Return the [X, Y] coordinate for the center point of the cell that contains the specified text.  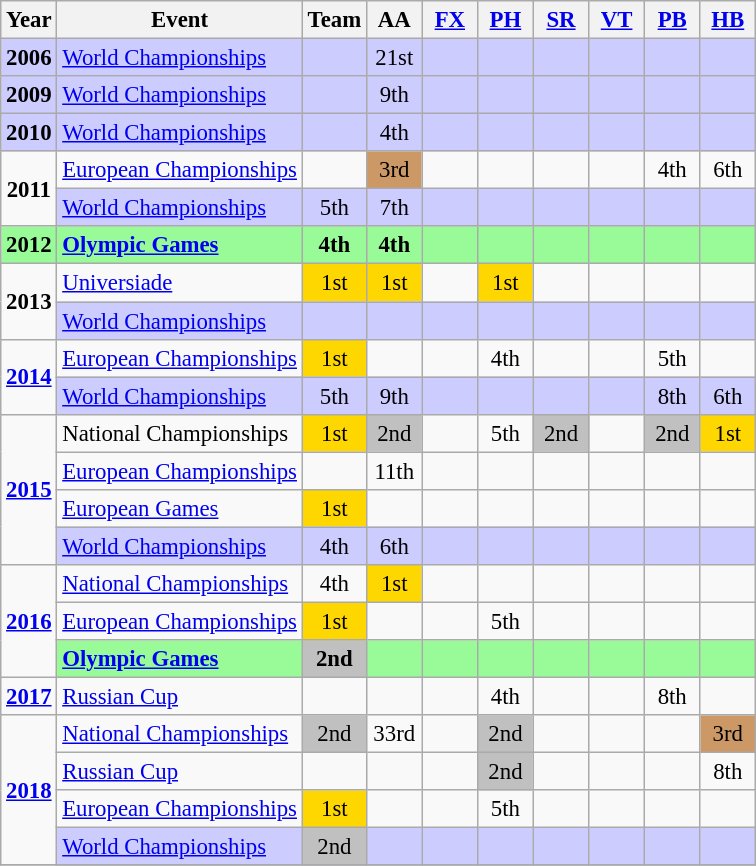
11th [394, 471]
2010 [29, 133]
PB [672, 20]
7th [394, 208]
2006 [29, 58]
2011 [29, 188]
2015 [29, 489]
2018 [29, 790]
21st [394, 58]
Team [334, 20]
Universiade [180, 283]
2017 [29, 697]
PH [506, 20]
VT [617, 20]
AA [394, 20]
2009 [29, 95]
33rd [394, 734]
Year [29, 20]
Event [180, 20]
HB [728, 20]
2012 [29, 245]
European Games [180, 509]
2014 [29, 376]
SR [561, 20]
2013 [29, 302]
FX [450, 20]
2016 [29, 622]
